Locate the cell with the specified text and output its [X, Y] center coordinate. 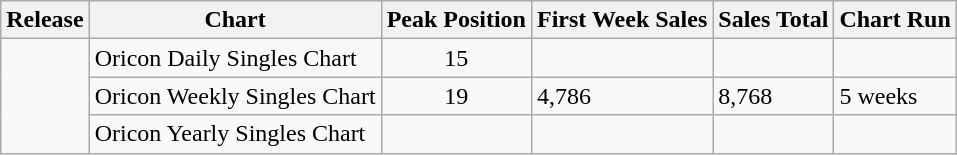
8,768 [774, 96]
Peak Position [456, 20]
Oricon Weekly Singles Chart [235, 96]
19 [456, 96]
5 weeks [895, 96]
Oricon Yearly Singles Chart [235, 134]
4,786 [622, 96]
First Week Sales [622, 20]
Chart [235, 20]
Oricon Daily Singles Chart [235, 58]
Chart Run [895, 20]
15 [456, 58]
Release [45, 20]
Sales Total [774, 20]
